Output the (x, y) coordinate of the center of the cell containing the given text.  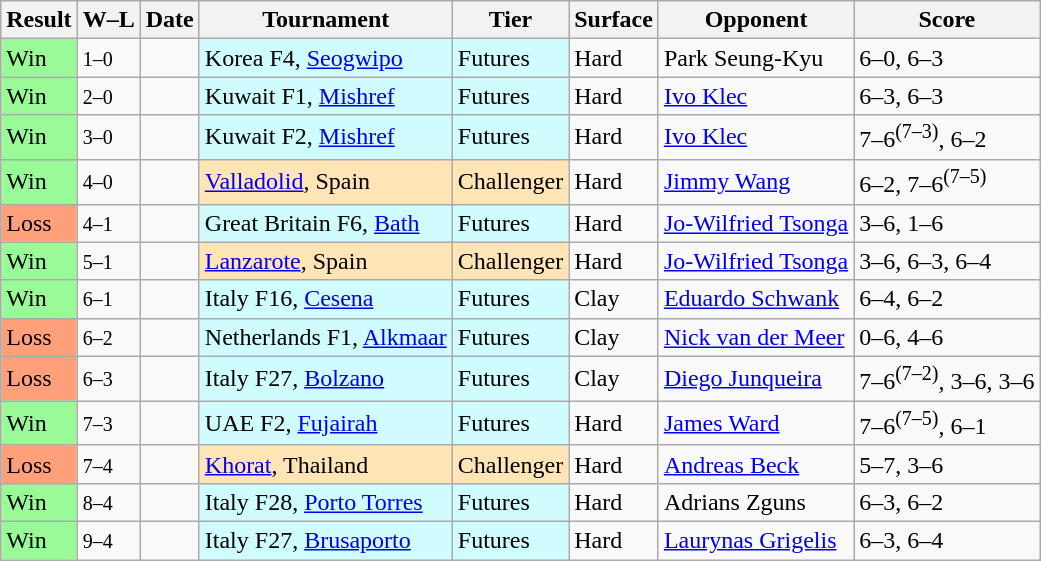
6–3, 6–4 (947, 541)
5–7, 3–6 (947, 464)
Adrians Zguns (756, 502)
Tier (510, 20)
W–L (108, 20)
7–6(7–2), 3–6, 3–6 (947, 378)
6–3 (108, 378)
Andreas Beck (756, 464)
Nick van der Meer (756, 337)
Netherlands F1, Alkmaar (326, 337)
Eduardo Schwank (756, 299)
6–3, 6–2 (947, 502)
6–0, 6–3 (947, 58)
Italy F27, Bolzano (326, 378)
Opponent (756, 20)
6–3, 6–3 (947, 96)
UAE F2, Fujairah (326, 424)
4–0 (108, 182)
James Ward (756, 424)
Lanzarote, Spain (326, 261)
Diego Junqueira (756, 378)
Date (170, 20)
7–6(7–5), 6–1 (947, 424)
Park Seung-Kyu (756, 58)
7–6(7–3), 6–2 (947, 138)
6–2, 7–6(7–5) (947, 182)
Tournament (326, 20)
3–6, 1–6 (947, 223)
7–4 (108, 464)
Surface (614, 20)
6–2 (108, 337)
Jimmy Wang (756, 182)
Kuwait F2, Mishref (326, 138)
Laurynas Grigelis (756, 541)
Result (39, 20)
Valladolid, Spain (326, 182)
Khorat, Thailand (326, 464)
7–3 (108, 424)
Korea F4, Seogwipo (326, 58)
1–0 (108, 58)
6–4, 6–2 (947, 299)
2–0 (108, 96)
3–6, 6–3, 6–4 (947, 261)
8–4 (108, 502)
Italy F28, Porto Torres (326, 502)
4–1 (108, 223)
Great Britain F6, Bath (326, 223)
0–6, 4–6 (947, 337)
Italy F16, Cesena (326, 299)
3–0 (108, 138)
9–4 (108, 541)
6–1 (108, 299)
5–1 (108, 261)
Kuwait F1, Mishref (326, 96)
Italy F27, Brusaporto (326, 541)
Score (947, 20)
